Capture the cell that displays the provided text and extract its [x, y] central coordinate. 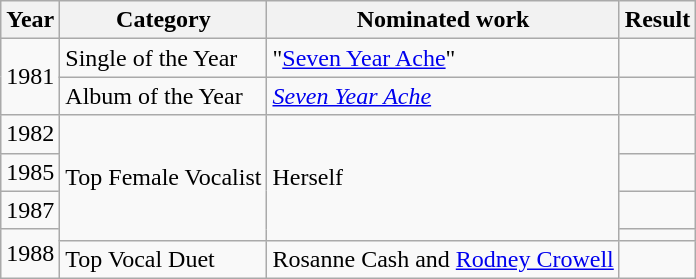
Album of the Year [164, 96]
Result [657, 20]
"Seven Year Ache" [443, 58]
Top Vocal Duet [164, 259]
1988 [30, 254]
Year [30, 20]
Rosanne Cash and Rodney Crowell [443, 259]
1987 [30, 210]
Seven Year Ache [443, 96]
Herself [443, 178]
1981 [30, 77]
1985 [30, 172]
Single of the Year [164, 58]
Category [164, 20]
Top Female Vocalist [164, 178]
1982 [30, 134]
Nominated work [443, 20]
